Detect which cell encompasses the target text, then output its (x, y) center coordinate. 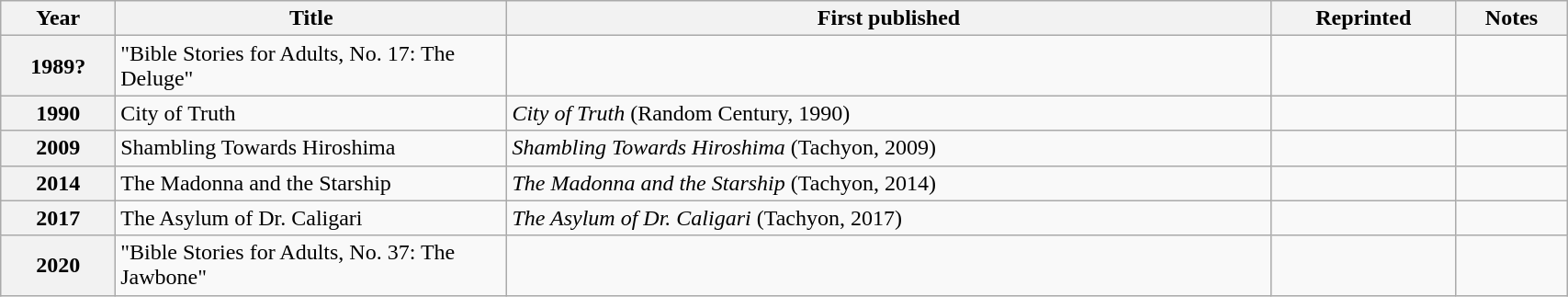
Year (59, 18)
1990 (59, 113)
"Bible Stories for Adults, No. 17: The Deluge" (311, 66)
Notes (1511, 18)
Title (311, 18)
Reprinted (1363, 18)
First published (889, 18)
The Madonna and the Starship (311, 183)
The Asylum of Dr. Caligari (311, 218)
2009 (59, 148)
2020 (59, 265)
1989? (59, 66)
The Madonna and the Starship (Tachyon, 2014) (889, 183)
2017 (59, 218)
2014 (59, 183)
The Asylum of Dr. Caligari (Tachyon, 2017) (889, 218)
"Bible Stories for Adults, No. 37: The Jawbone" (311, 265)
City of Truth (Random Century, 1990) (889, 113)
Shambling Towards Hiroshima (Tachyon, 2009) (889, 148)
Shambling Towards Hiroshima (311, 148)
City of Truth (311, 113)
